Determine the [x, y] coordinate at the center of the cell enclosing the given text.  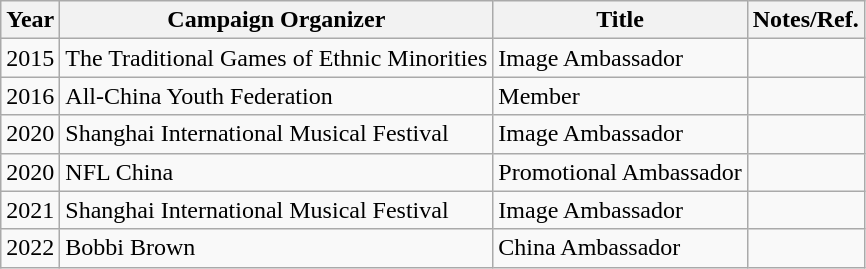
NFL China [276, 172]
2015 [30, 58]
Member [620, 96]
Title [620, 20]
Year [30, 20]
Notes/Ref. [806, 20]
Promotional Ambassador [620, 172]
Bobbi Brown [276, 248]
All-China Youth Federation [276, 96]
China Ambassador [620, 248]
The Traditional Games of Ethnic Minorities [276, 58]
2021 [30, 210]
Campaign Organizer [276, 20]
2016 [30, 96]
2022 [30, 248]
